Return the (x, y) coordinate for the center point of the cell that contains the specified text.  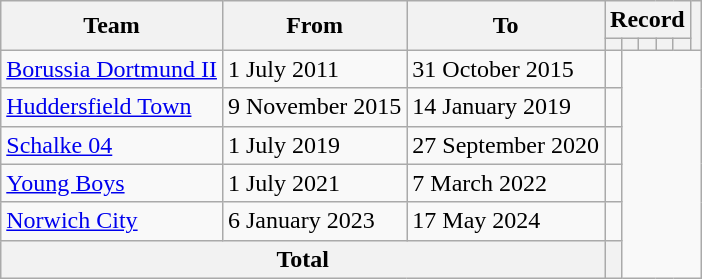
To (506, 26)
1 July 2019 (314, 145)
1 July 2011 (314, 69)
Record (648, 20)
1 July 2021 (314, 183)
31 October 2015 (506, 69)
Borussia Dortmund II (112, 69)
Total (303, 259)
Young Boys (112, 183)
17 May 2024 (506, 221)
6 January 2023 (314, 221)
27 September 2020 (506, 145)
Team (112, 26)
14 January 2019 (506, 107)
7 March 2022 (506, 183)
Schalke 04 (112, 145)
Norwich City (112, 221)
Huddersfield Town (112, 107)
9 November 2015 (314, 107)
From (314, 26)
